Search for the cell housing the specified text and yield its (x, y) center coordinate. 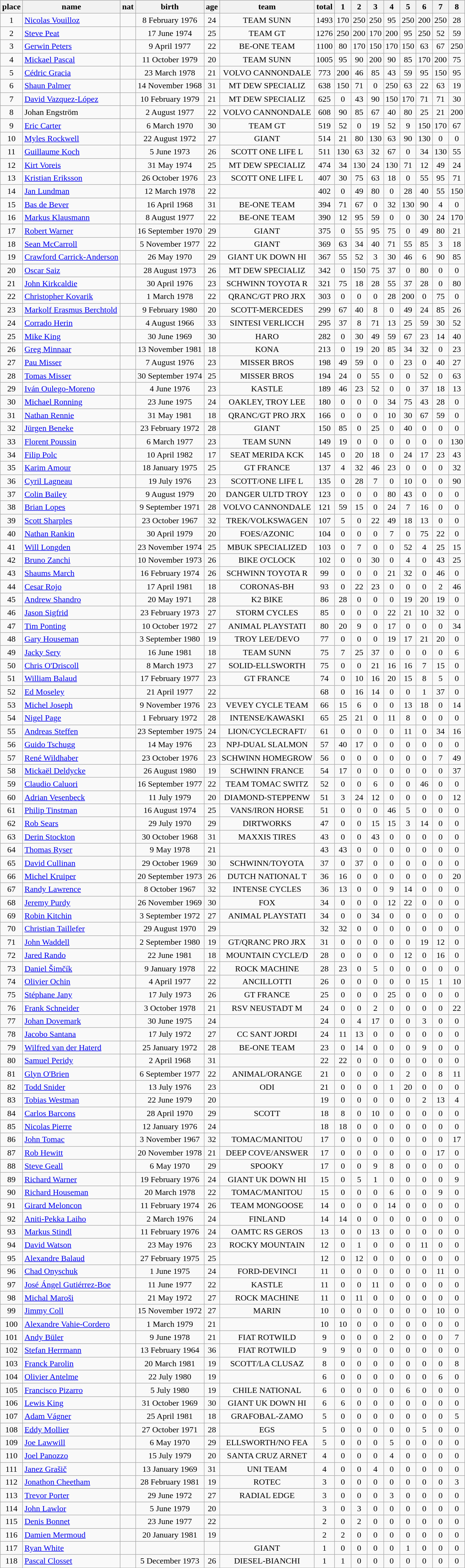
1100 (325, 46)
73 (11, 968)
9 June 1978 (170, 1337)
88 (11, 1166)
18 January 1975 (170, 468)
23 March 1978 (170, 73)
Johan Engström (71, 112)
13 January 1969 (170, 1469)
5 June 1973 (170, 152)
8 August 1977 (170, 218)
Richard Warner (71, 1179)
118 (11, 1561)
72 (11, 955)
ANCILLOTTI (267, 981)
4 April 1977 (170, 981)
113 (11, 1495)
RADIAL EDGE (267, 1495)
23 June 1975 (170, 402)
29 October 1969 (170, 863)
Eddy Mollier (71, 1430)
SCOTT/ONE LIFE L (267, 481)
Trevor Porter (71, 1495)
92 (11, 1218)
53 (11, 705)
CHILE NATIONAL (267, 1390)
Jacky Sery (71, 652)
Olivier Ochin (71, 981)
213 (325, 349)
41 (11, 547)
Bas de Bever (71, 205)
Guillaume Koch (71, 152)
166 (325, 415)
22 June 1981 (170, 955)
115 (11, 1522)
Damien Mermoud (71, 1535)
Michael Ronning (71, 402)
SCHWINN FRANCE (267, 771)
Karim Amour (71, 468)
SANTA CRUZ ARNET (267, 1456)
Andreas Steffen (71, 731)
Randy Lawrence (71, 889)
11 June 1977 (170, 1285)
SEAT MERIDA KCK (267, 455)
112 (11, 1482)
22 August 1972 (170, 138)
TROY LEE/DEVO (267, 639)
Lewis King (71, 1403)
Filip Polc (71, 455)
64 (11, 850)
Michel Joseph (71, 705)
Sean McCarroll (71, 244)
110 (11, 1456)
23 October 1976 (170, 758)
Gerwin Peters (71, 46)
189 (325, 389)
1493 (325, 20)
23 June 1977 (170, 1522)
5 June 1979 (170, 1508)
11 July 1979 (170, 797)
José Ángel Gutiérrez-Boe (71, 1285)
Carlos Barcons (71, 1113)
60 (11, 797)
William Balaud (71, 679)
Myles Rockwell (71, 138)
82 (11, 1087)
7 August 1976 (170, 362)
23 November 1974 (170, 547)
Alexandre Balaud (71, 1258)
79 (11, 1048)
23 October 1967 (170, 520)
ODI (267, 1087)
DIRTWORKS (267, 824)
1005 (325, 60)
69 (11, 916)
10 November 1973 (170, 560)
John Tomac (71, 1140)
HARO (267, 336)
28 April 1970 (170, 1113)
Andy Büler (71, 1337)
111 (11, 1469)
age (212, 7)
137 (325, 468)
83 (11, 1100)
Nicolas Vouilloz (71, 20)
91 (11, 1205)
20 January 1981 (170, 1535)
Janez Grašič (71, 1469)
106 (11, 1403)
81 (11, 1074)
20 March 1981 (170, 1363)
295 (325, 323)
23 May 1976 (170, 1245)
519 (325, 125)
birth (170, 7)
638 (325, 86)
Markus Stindl (71, 1232)
94 (11, 1245)
773 (325, 73)
Ed Moseley (71, 692)
26 August 1980 (170, 771)
22 July 1980 (170, 1377)
9 August 1979 (170, 494)
19 February 1976 (170, 1179)
114 (11, 1508)
Joe Lawwill (71, 1443)
2 September 1980 (170, 942)
194 (325, 375)
KONA (267, 349)
SOLID-ELLSWORTH (267, 665)
John Kirkcaldie (71, 283)
ELLSWORTH/NO FEA (267, 1443)
Mickaël Deldycke (71, 771)
Pascal Closset (71, 1561)
SCHWINN HOMEGROW (267, 758)
58 (11, 771)
29 August 1970 (170, 929)
DUTCH NATIONAL T (267, 876)
Stéphane Jany (71, 995)
25 April 1981 (170, 1416)
35 (11, 468)
1 March 1978 (170, 297)
Michel Kruiper (71, 876)
ANIMAL/ORANGE (267, 1074)
407 (325, 178)
76 (11, 1008)
101 (11, 1337)
16 February 1974 (170, 573)
149 (325, 442)
RSV NEUSTADT M (267, 1008)
INTENSE/KAWASKI (267, 718)
367 (325, 257)
Bruno Zanchi (71, 560)
Alexandre Vahie-Cordero (71, 1324)
97 (11, 1285)
474 (325, 165)
11 February 1976 (170, 1232)
Denis Bonnet (71, 1522)
K2 BIKE (267, 600)
Eric Carter (71, 125)
44 (11, 587)
NPJ-DUAL SLALMON (267, 744)
375 (325, 231)
30 June 1969 (170, 336)
Thomas Ryser (71, 850)
9 April 1977 (170, 46)
1 March 1979 (170, 1324)
Rob Sears (71, 824)
TEAM TOMAC SWITZ (267, 784)
9 January 1978 (170, 968)
Mike King (71, 336)
9 February 1980 (170, 310)
Tomas Misser (71, 375)
Aniti-Pekka Laiho (71, 1218)
369 (325, 244)
Adrian Vesenbeck (71, 797)
17 July 1972 (170, 1034)
SPOOKY (267, 1166)
100 (11, 1324)
145 (325, 455)
5 July 1980 (170, 1390)
INTENSE CYCLES (267, 889)
Steve Peat (71, 33)
LION/CYCLECRAFT/ (267, 731)
Glyn O'Brien (71, 1074)
SCOTT/LA CLUSAZ (267, 1363)
10 February 1979 (170, 99)
17 April 1981 (170, 587)
105 (11, 1390)
26 May 1970 (170, 257)
28 August 1973 (170, 270)
John Waddell (71, 942)
Frank Schneider (71, 1008)
5 November 1977 (170, 244)
Tim Ponting (71, 626)
14 November 1968 (170, 86)
GT/QRANC PRO JRX (267, 942)
27 February 1975 (170, 1258)
TREK/VOLKSWAGEN (267, 520)
321 (325, 283)
282 (325, 336)
3 November 1967 (170, 1140)
13 February 1964 (170, 1350)
14 May 1976 (170, 744)
Claudio Caluori (71, 784)
3 September 1972 (170, 916)
CC SANT JORDI (267, 1034)
16 September 1977 (170, 784)
Robert Warner (71, 231)
342 (325, 270)
Chris O'Driscoll (71, 665)
30 April 1979 (170, 534)
Nicolas Pierre (71, 1126)
26 October 1976 (170, 178)
Ryan White (71, 1548)
96 (11, 1271)
Cédric Gracia (71, 73)
31 May 1981 (170, 415)
STORM CYCLES (267, 613)
4 June 1976 (170, 389)
EGS (267, 1430)
3 October 1978 (170, 1008)
303 (325, 297)
Markus Klausmann (71, 218)
180 (325, 402)
6 March 1970 (170, 125)
Scott Sharples (71, 520)
Jimmy Coll (71, 1311)
Jason Sigfrid (71, 613)
David Vazquez-López (71, 99)
SCOTT (267, 1113)
198 (325, 362)
116 (11, 1535)
Guido Tschugg (71, 744)
Adam Vágner (71, 1416)
30 October 1968 (170, 837)
CORONAS-BH (267, 587)
121 (325, 507)
TEAM MONGOOSE (267, 1205)
Philip Tinstman (71, 810)
total (325, 7)
608 (325, 112)
123 (325, 494)
2 August 1977 (170, 112)
9 November 1976 (170, 705)
Jürgen Beneke (71, 428)
78 (11, 1034)
30 September 1974 (170, 375)
26 November 1969 (170, 903)
Robin Kitchin (71, 916)
Olivier Antelme (71, 1377)
4 August 1966 (170, 323)
16 April 1968 (170, 205)
20 March 1978 (170, 1192)
Pau Misser (71, 362)
25 January 1972 (170, 1048)
Jared Rando (71, 955)
VEVEY CYCLE TEAM (267, 705)
16 September 1970 (170, 231)
Iván Oulego-Moreno (71, 389)
6 September 1977 (170, 1074)
Richard Houseman (71, 1192)
Shaun Palmer (71, 86)
45 (11, 600)
BIKE O'CLOCK (267, 560)
Samuel Peridy (71, 1061)
MOUNTAIN CYCLE/D (267, 955)
1 February 1972 (170, 718)
Cesar Rojo (71, 587)
109 (11, 1443)
FORD-DEVINCI (267, 1271)
19 July 1976 (170, 481)
30 June 1975 (170, 1021)
1 June 1975 (170, 1271)
15 July 1979 (170, 1456)
Nathan Rankin (71, 534)
8 March 1973 (170, 665)
VANS/IRON HORSE (267, 810)
70 (11, 929)
Christian Taillefer (71, 929)
name (71, 7)
16 August 1974 (170, 810)
1276 (325, 33)
62 (11, 824)
10 October 1972 (170, 626)
31 May 1974 (170, 165)
135 (325, 481)
27 October 1971 (170, 1430)
DANGER ULTD TROY (267, 494)
15 November 1972 (170, 1311)
3 September 1980 (170, 639)
DIAMOND-STEPPENW (267, 797)
Kristian Eriksson (71, 178)
9 September 1971 (170, 507)
SINTESI VERLICCH (267, 323)
511 (325, 152)
MARIN (267, 1311)
ROTEC (267, 1482)
Jacobo Santana (71, 1034)
625 (325, 99)
Stefan Herrmann (71, 1350)
12 January 1976 (170, 1126)
Tobias Westman (71, 1100)
Joel Panozzo (71, 1456)
29 July 1970 (170, 824)
MAXXIS TIRES (267, 837)
12 March 1978 (170, 191)
SCOTT-MERCEDES (267, 310)
8 October 1967 (170, 889)
98 (11, 1298)
Jonathon Cheetham (71, 1482)
Nigel Page (71, 718)
23 February 1972 (170, 428)
Jan Lundman (71, 191)
Nathan Rennie (71, 415)
Wilfred van der Haterd (71, 1048)
Florent Poussin (71, 442)
OAKLEY, TROY LEE (267, 402)
390 (325, 218)
Girard Meloncon (71, 1205)
23 February 1973 (170, 613)
Andrew Shandro (71, 600)
17 February 1977 (170, 679)
117 (11, 1548)
10 April 1982 (170, 455)
20 November 1978 (170, 1153)
Cyril Lagneau (71, 481)
Corrado Herin (71, 323)
Johan Dovemark (71, 1021)
René Wildhaber (71, 758)
Chad Onyschuk (71, 1271)
place (11, 7)
Jeremy Purdy (71, 903)
5 December 1973 (170, 1561)
21 May 1972 (170, 1298)
Rob Hewitt (71, 1153)
FOES/AZONIC (267, 534)
87 (11, 1153)
2 April 1968 (170, 1061)
84 (11, 1113)
Franck Parolin (71, 1363)
Christopher Kovarik (71, 297)
38 (11, 507)
David Cullinan (71, 863)
Brian Lopes (71, 507)
13 November 1981 (170, 349)
nat (128, 7)
Derin Stockton (71, 837)
Crawford Carrick-Anderson (71, 257)
89 (11, 1179)
11 February 1974 (170, 1205)
48 (11, 639)
GRAFOBAL-ZAMO (267, 1416)
16 June 1981 (170, 652)
17 June 1974 (170, 33)
Will Longden (71, 547)
402 (325, 191)
2 March 1976 (170, 1218)
13 July 1976 (170, 1087)
MBUK SPECIALIZED (267, 547)
DIESEL-BIANCHI (267, 1561)
Oscar Saiz (71, 270)
Daniel Šimčík (71, 968)
23 September 1975 (170, 731)
29 June 1972 (170, 1495)
20 September 1973 (170, 876)
6 March 1977 (170, 442)
team (267, 7)
39 (11, 520)
UNI TEAM (267, 1469)
David Watson (71, 1245)
Shaums March (71, 573)
42 (11, 560)
50 (11, 665)
22 June 1979 (170, 1100)
108 (11, 1430)
299 (325, 310)
Steve Geall (71, 1166)
514 (325, 138)
28 February 1981 (170, 1482)
8 February 1976 (170, 20)
20 May 1971 (170, 600)
17 July 1973 (170, 995)
21 April 1977 (170, 692)
Todd Snider (71, 1087)
FINLAND (267, 1218)
Gary Houseman (71, 639)
Francisco Pizarro (71, 1390)
Markolf Erasmus Berchtold (71, 310)
FOX (267, 903)
Mickael Pascal (71, 60)
ROCKY MOUNTAIN (267, 1245)
Kirt Voreis (71, 165)
31 October 1969 (170, 1403)
11 October 1979 (170, 60)
30 April 1976 (170, 283)
Michal Maroši (71, 1298)
Greg Minnaar (71, 349)
9 May 1978 (170, 850)
394 (325, 205)
John Lawlor (71, 1508)
SCHWINN/TOYOTA (267, 863)
OAMTC RS GEROS (267, 1232)
DEEP COVE/ANSWER (267, 1153)
Colin Bailey (71, 494)
